Identify which cell holds the provided text, then report its [X, Y] central coordinate. 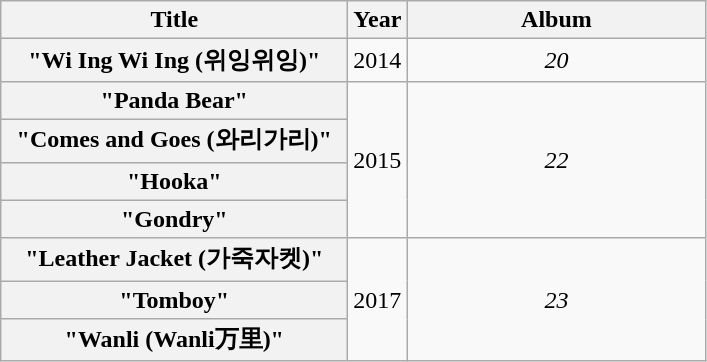
2017 [378, 300]
Album [556, 20]
"Wanli (Wanli万里)" [174, 340]
"Gondry" [174, 219]
22 [556, 160]
"Hooka" [174, 181]
2015 [378, 160]
"Wi Ing Wi Ing (위잉위잉)" [174, 60]
"Comes and Goes (와리가리)" [174, 140]
Year [378, 20]
23 [556, 300]
2014 [378, 60]
"Leather Jacket (가죽자켓)" [174, 260]
Title [174, 20]
20 [556, 60]
"Tomboy" [174, 300]
"Panda Bear" [174, 100]
